Locate the cell with the specified text and output its (x, y) center coordinate. 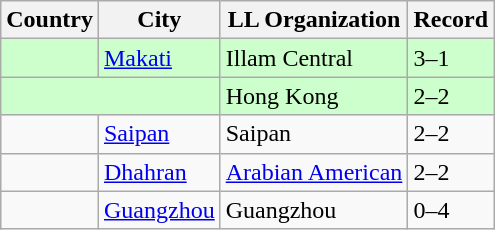
3–1 (451, 58)
Dhahran (159, 172)
Illam Central (314, 58)
Arabian American (314, 172)
Record (451, 20)
Makati (159, 58)
LL Organization (314, 20)
0–4 (451, 210)
City (159, 20)
Hong Kong (314, 96)
Country (50, 20)
